From the cell containing the given text, extract its center point as [X, Y] coordinate. 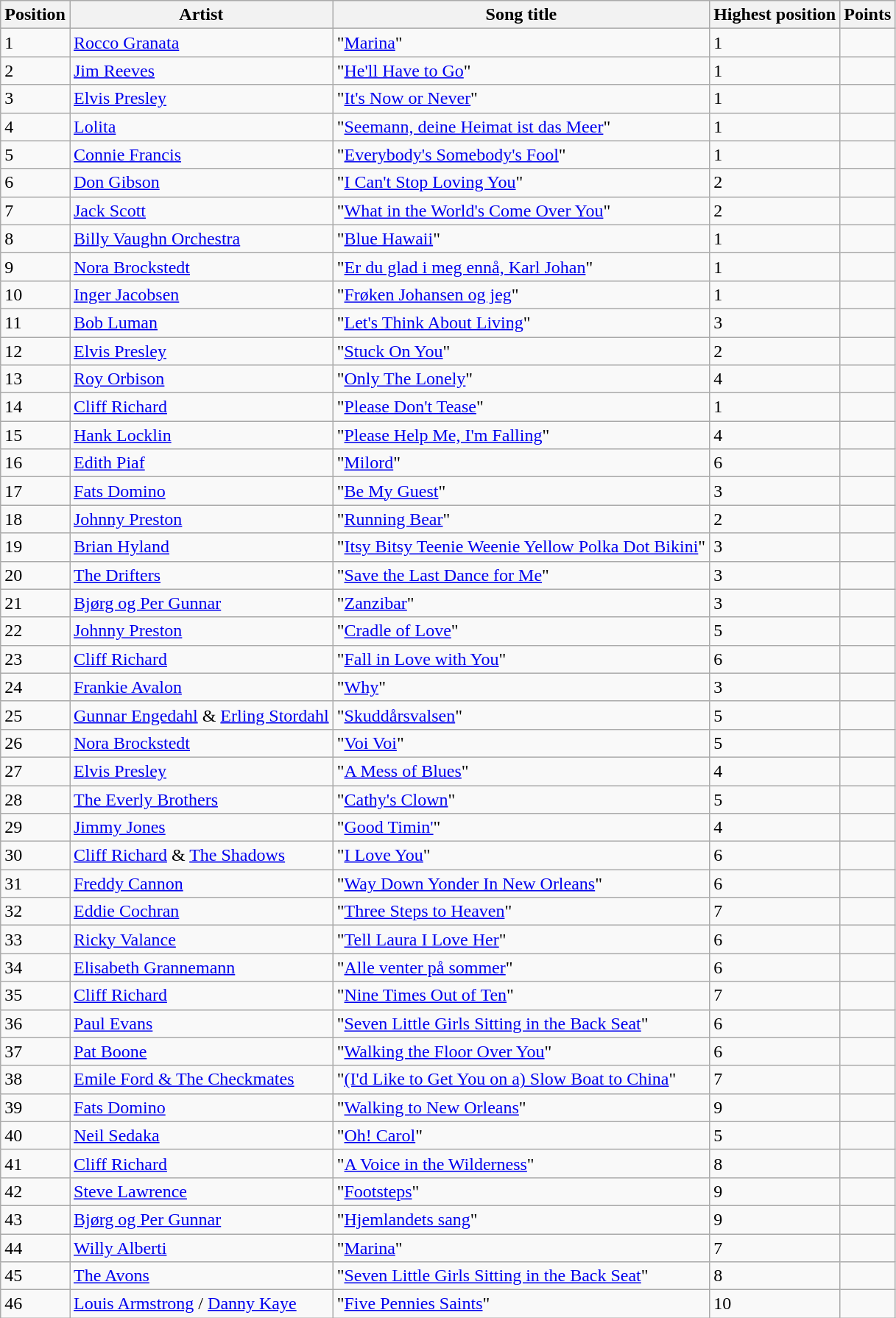
"Hjemlandets sang" [521, 1219]
"Zanzibar" [521, 603]
29 [35, 828]
42 [35, 1191]
41 [35, 1163]
Position [35, 15]
Elisabeth Grannemann [201, 968]
"Stuck On You" [521, 351]
Lolita [201, 127]
Jack Scott [201, 211]
34 [35, 968]
The Avons [201, 1276]
30 [35, 856]
"Oh! Carol" [521, 1135]
19 [35, 547]
"Running Bear" [521, 519]
"Five Pennies Saints" [521, 1304]
11 [35, 323]
"Only The Lonely" [521, 379]
32 [35, 912]
20 [35, 575]
Jimmy Jones [201, 828]
25 [35, 715]
"I Love You" [521, 856]
Hank Locklin [201, 435]
14 [35, 407]
27 [35, 771]
"Walking to New Orleans" [521, 1107]
"He'll Have to Go" [521, 71]
"Blue Hawaii" [521, 239]
18 [35, 519]
17 [35, 491]
"Alle venter på sommer" [521, 968]
36 [35, 1023]
"Please Help Me, I'm Falling" [521, 435]
16 [35, 463]
21 [35, 603]
"Please Don't Tease" [521, 407]
The Drifters [201, 575]
Ricky Valance [201, 940]
37 [35, 1051]
"Skuddårsvalsen" [521, 715]
Inger Jacobsen [201, 295]
Eddie Cochran [201, 912]
Brian Hyland [201, 547]
33 [35, 940]
Connie Francis [201, 155]
"Why" [521, 687]
The Everly Brothers [201, 799]
44 [35, 1248]
Roy Orbison [201, 379]
"Way Down Yonder In New Orleans" [521, 884]
"Good Timin'" [521, 828]
"Tell Laura I Love Her" [521, 940]
Edith Piaf [201, 463]
46 [35, 1304]
"What in the World's Come Over You" [521, 211]
"Nine Times Out of Ten" [521, 995]
Artist [201, 15]
"Frøken Johansen og jeg" [521, 295]
"Cradle of Love" [521, 631]
24 [35, 687]
13 [35, 379]
22 [35, 631]
"Walking the Floor Over You" [521, 1051]
Bob Luman [201, 323]
"I Can't Stop Loving You" [521, 183]
31 [35, 884]
Steve Lawrence [201, 1191]
"Footsteps" [521, 1191]
Neil Sedaka [201, 1135]
Cliff Richard & The Shadows [201, 856]
"Cathy's Clown" [521, 799]
"Everybody's Somebody's Fool" [521, 155]
Billy Vaughn Orchestra [201, 239]
"Be My Guest" [521, 491]
Freddy Cannon [201, 884]
28 [35, 799]
"(I'd Like to Get You on a) Slow Boat to China" [521, 1079]
Paul Evans [201, 1023]
"Fall in Love with You" [521, 659]
26 [35, 743]
Jim Reeves [201, 71]
"Er du glad i meg ennå, Karl Johan" [521, 267]
"Let's Think About Living" [521, 323]
Highest position [775, 15]
39 [35, 1107]
"Voi Voi" [521, 743]
Gunnar Engedahl & Erling Stordahl [201, 715]
Willy Alberti [201, 1248]
"Itsy Bitsy Teenie Weenie Yellow Polka Dot Bikini" [521, 547]
"A Voice in the Wilderness" [521, 1163]
"Three Steps to Heaven" [521, 912]
40 [35, 1135]
Points [867, 15]
Don Gibson [201, 183]
"Save the Last Dance for Me" [521, 575]
Louis Armstrong / Danny Kaye [201, 1304]
Emile Ford & The Checkmates [201, 1079]
35 [35, 995]
Song title [521, 15]
Rocco Granata [201, 43]
12 [35, 351]
Frankie Avalon [201, 687]
"A Mess of Blues" [521, 771]
23 [35, 659]
"Seemann, deine Heimat ist das Meer" [521, 127]
43 [35, 1219]
15 [35, 435]
Pat Boone [201, 1051]
"It's Now or Never" [521, 99]
45 [35, 1276]
"Milord" [521, 463]
38 [35, 1079]
